Search for the cell housing the specified text and yield its (X, Y) center coordinate. 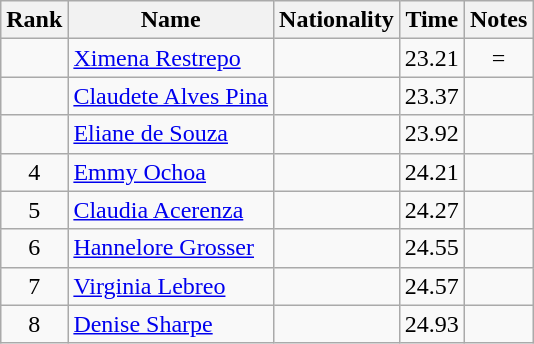
Claudete Alves Pina (171, 96)
23.92 (432, 134)
4 (34, 172)
Ximena Restrepo (171, 58)
24.27 (432, 210)
23.37 (432, 96)
8 (34, 324)
Notes (498, 20)
Claudia Acerenza (171, 210)
Eliane de Souza (171, 134)
Nationality (337, 20)
24.93 (432, 324)
24.55 (432, 248)
Emmy Ochoa (171, 172)
Hannelore Grosser (171, 248)
Virginia Lebreo (171, 286)
5 (34, 210)
Time (432, 20)
23.21 (432, 58)
Rank (34, 20)
7 (34, 286)
Name (171, 20)
= (498, 58)
Denise Sharpe (171, 324)
6 (34, 248)
24.21 (432, 172)
24.57 (432, 286)
